Provide the (X, Y) coordinate of the cell's center where the given text is located.  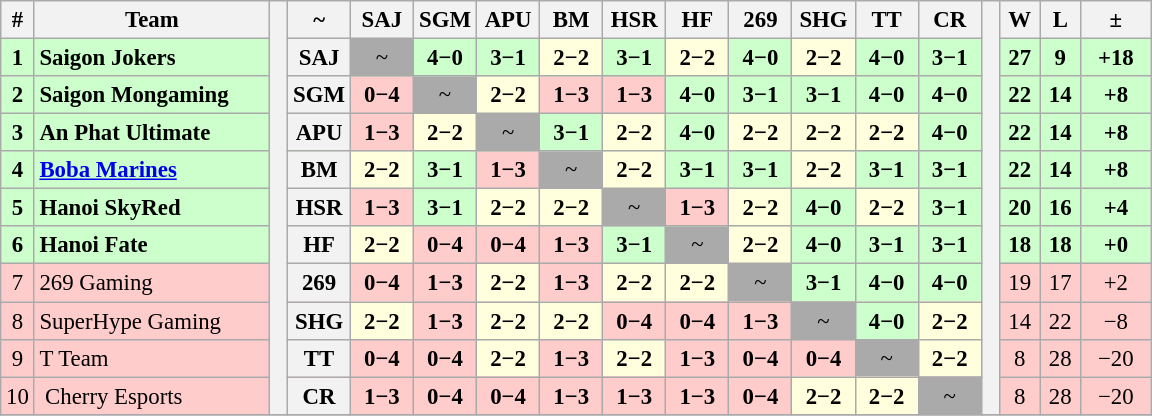
2 (18, 95)
16 (1060, 208)
+0 (1116, 245)
+4 (1116, 208)
+18 (1116, 58)
Saigon Mongaming (152, 95)
5 (18, 208)
SuperHype Gaming (152, 321)
Hanoi SkyRed (152, 208)
20 (1020, 208)
+2 (1116, 283)
269 Gaming (152, 283)
# (18, 20)
27 (1020, 58)
6 (18, 245)
± (1116, 20)
19 (1020, 283)
−8 (1116, 321)
An Phat Ultimate (152, 133)
L (1060, 20)
1 (18, 58)
3 (18, 133)
Team (152, 20)
17 (1060, 283)
⁠ Cherry Esports (152, 396)
4 (18, 170)
Boba Marines (152, 170)
10 (18, 396)
T Team (152, 358)
7 (18, 283)
W (1020, 20)
Hanoi Fate (152, 245)
Saigon Jokers (152, 58)
